Locate the cell with the specified text and output its [x, y] center coordinate. 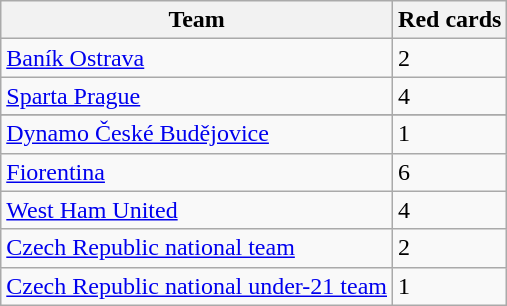
Fiorentina [197, 172]
Czech Republic national team [197, 248]
6 [450, 172]
Red cards [450, 20]
Czech Republic national under-21 team [197, 286]
West Ham United [197, 210]
Team [197, 20]
Dynamo České Budějovice [197, 134]
Baník Ostrava [197, 58]
Sparta Prague [197, 96]
